Identify which cell holds the provided text, then report its (x, y) central coordinate. 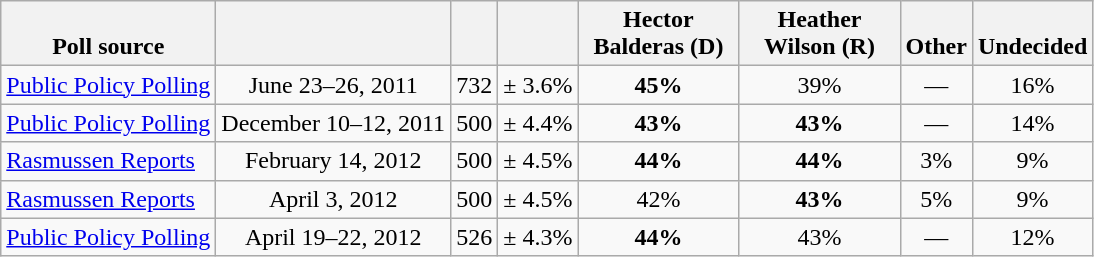
Other (936, 34)
5% (936, 199)
14% (1032, 123)
45% (658, 85)
± 4.4% (538, 123)
42% (658, 199)
± 4.3% (538, 237)
39% (820, 85)
± 3.6% (538, 85)
3% (936, 161)
February 14, 2012 (334, 161)
526 (474, 237)
April 19–22, 2012 (334, 237)
732 (474, 85)
HectorBalderas (D) (658, 34)
June 23–26, 2011 (334, 85)
Poll source (108, 34)
Undecided (1032, 34)
HeatherWilson (R) (820, 34)
16% (1032, 85)
April 3, 2012 (334, 199)
12% (1032, 237)
December 10–12, 2011 (334, 123)
